Pinpoint the cell where the given text exists, returning its (x, y) midpoint coordinate. 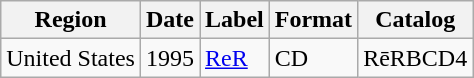
1995 (170, 58)
CD (313, 58)
Region (71, 20)
Date (170, 20)
Label (235, 20)
RēRBCD4 (416, 58)
Catalog (416, 20)
ReR (235, 58)
United States (71, 58)
Format (313, 20)
